Locate the cell with the specified text and output its (x, y) center coordinate. 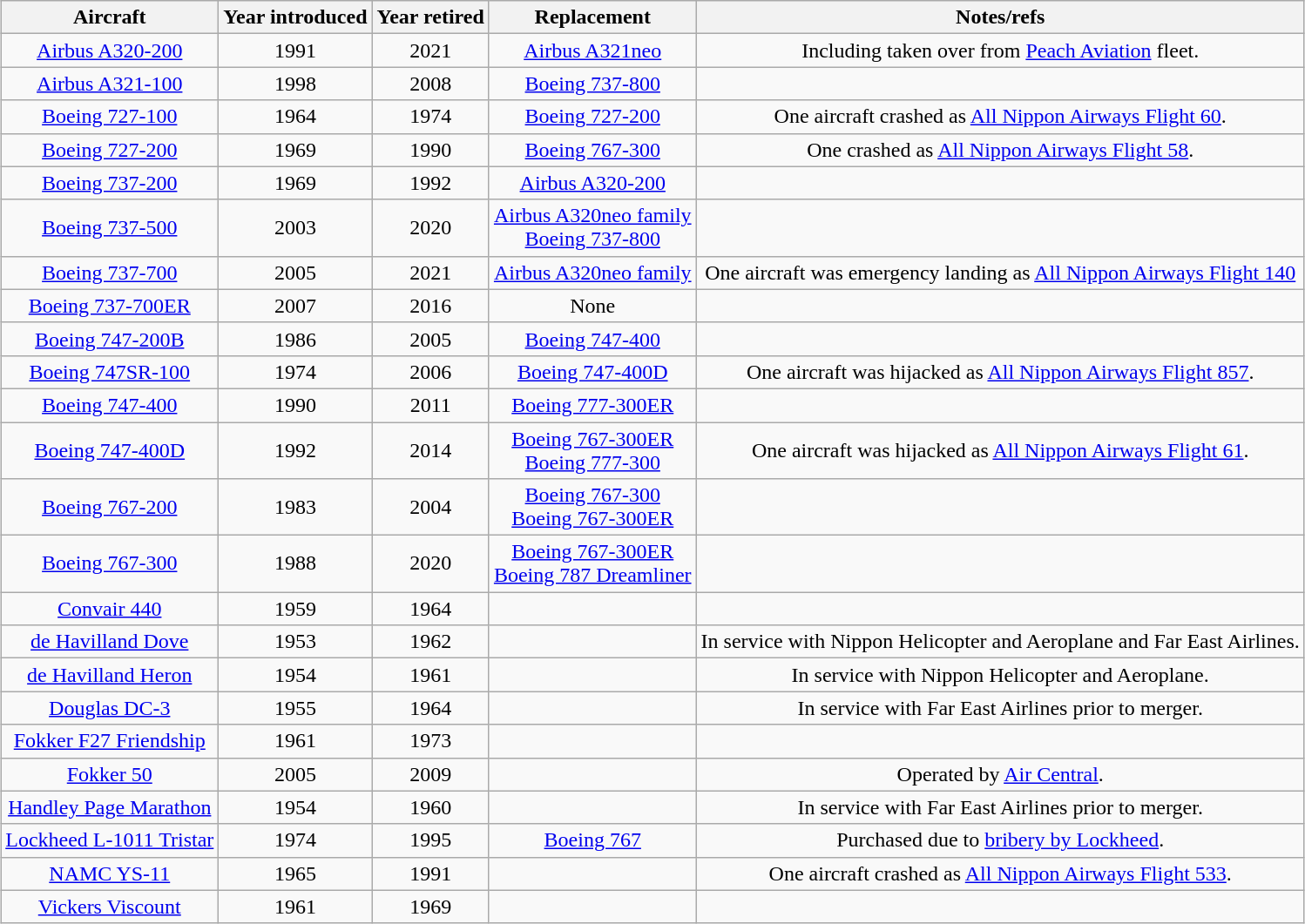
Handley Page Marathon (110, 807)
One aircraft was hijacked as All Nippon Airways Flight 61. (1000, 449)
Convair 440 (110, 609)
1965 (295, 873)
Year introduced (295, 17)
1959 (295, 609)
1973 (430, 741)
Boeing 767-300Boeing 767-300ER (592, 507)
1960 (430, 807)
Boeing 727-100 (110, 117)
2009 (430, 774)
1955 (295, 708)
One aircraft was hijacked as All Nippon Airways Flight 857. (1000, 372)
Boeing 737-500 (110, 228)
Vickers Viscount (110, 907)
Boeing 747-200B (110, 339)
NAMC YS-11 (110, 873)
Airbus A321neo (592, 51)
Boeing 747SR-100 (110, 372)
Fokker 50 (110, 774)
Lockheed L-1011 Tristar (110, 840)
Boeing 737-700 (110, 273)
Purchased due to bribery by Lockheed. (1000, 840)
2011 (430, 405)
One aircraft crashed as All Nippon Airways Flight 60. (1000, 117)
Boeing 767-300ERBoeing 787 Dreamliner (592, 564)
Aircraft (110, 17)
de Havilland Dove (110, 642)
Airbus A320neo familyBoeing 737-800 (592, 228)
None (592, 306)
1983 (295, 507)
One aircraft was emergency landing as All Nippon Airways Flight 140 (1000, 273)
2006 (430, 372)
1953 (295, 642)
1998 (295, 84)
Fokker F27 Friendship (110, 741)
One aircraft crashed as All Nippon Airways Flight 533. (1000, 873)
Airbus A320neo family (592, 273)
1986 (295, 339)
1988 (295, 564)
One crashed as All Nippon Airways Flight 58. (1000, 150)
de Havilland Heron (110, 675)
Boeing 737-700ER (110, 306)
In service with Nippon Helicopter and Aeroplane. (1000, 675)
2003 (295, 228)
1995 (430, 840)
1962 (430, 642)
Airbus A321-100 (110, 84)
Boeing 737-800 (592, 84)
Operated by Air Central. (1000, 774)
Year retired (430, 17)
2014 (430, 449)
Douglas DC-3 (110, 708)
Notes/refs (1000, 17)
Boeing 777-300ER (592, 405)
2016 (430, 306)
Replacement (592, 17)
2008 (430, 84)
In service with Nippon Helicopter and Aeroplane and Far East Airlines. (1000, 642)
Boeing 767-300ERBoeing 777-300 (592, 449)
Including taken over from Peach Aviation fleet. (1000, 51)
Boeing 767 (592, 840)
2004 (430, 507)
2007 (295, 306)
Boeing 767-200 (110, 507)
Boeing 737-200 (110, 183)
